Scan for the cell matching the given text and deliver its (X, Y) coordinate at center. 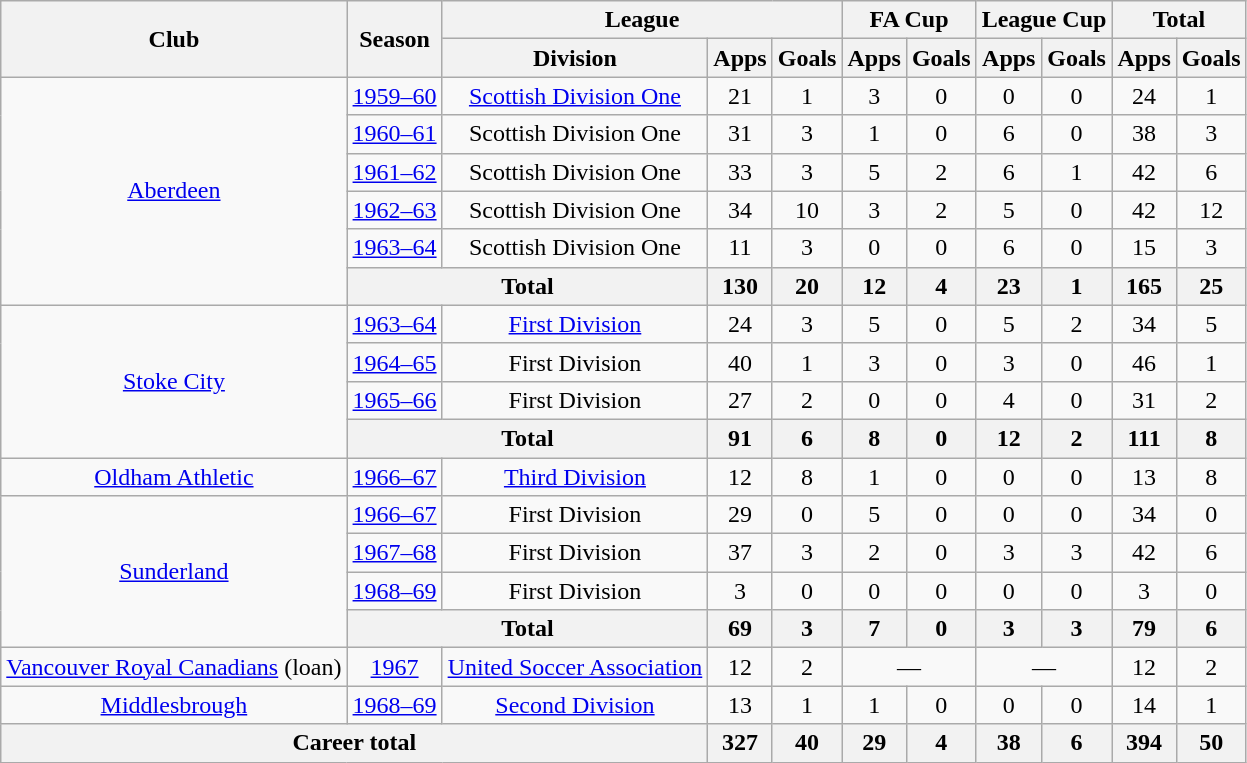
Vancouver Royal Canadians (loan) (174, 667)
Club (174, 39)
League Cup (1044, 20)
11 (740, 248)
1962–63 (394, 210)
10 (807, 210)
111 (1144, 438)
165 (1144, 286)
1960–61 (394, 134)
21 (740, 96)
20 (807, 286)
33 (740, 172)
91 (740, 438)
1967–68 (394, 553)
Oldham Athletic (174, 477)
79 (1144, 629)
1965–66 (394, 400)
1961–62 (394, 172)
50 (1211, 743)
Stoke City (174, 381)
Season (394, 39)
Second Division (575, 705)
1959–60 (394, 96)
1967 (394, 667)
1964–65 (394, 362)
League (642, 20)
23 (1008, 286)
FA Cup (909, 20)
27 (740, 400)
25 (1211, 286)
394 (1144, 743)
46 (1144, 362)
Division (575, 58)
Third Division (575, 477)
69 (740, 629)
130 (740, 286)
Career total (354, 743)
Sunderland (174, 572)
15 (1144, 248)
37 (740, 553)
14 (1144, 705)
327 (740, 743)
7 (874, 629)
United Soccer Association (575, 667)
Aberdeen (174, 191)
Middlesbrough (174, 705)
